Extract the (x, y) coordinate from the center of the cell holding the provided text.  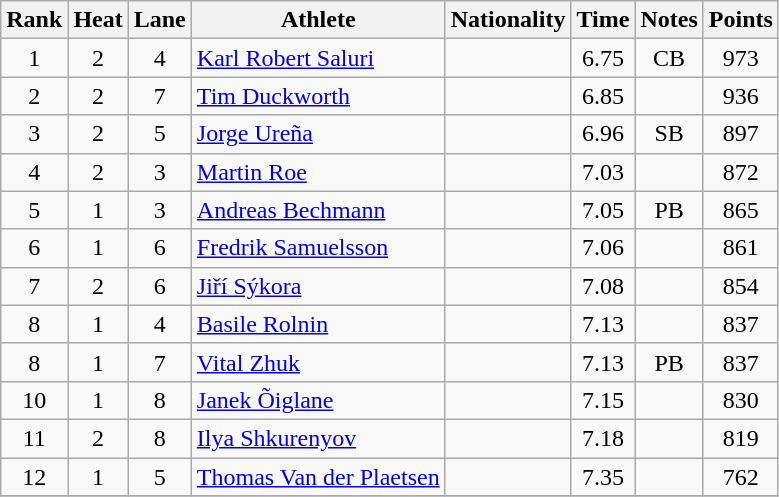
7.05 (603, 210)
12 (34, 477)
Ilya Shkurenyov (318, 438)
7.35 (603, 477)
861 (740, 248)
6.75 (603, 58)
Time (603, 20)
Vital Zhuk (318, 362)
Rank (34, 20)
Basile Rolnin (318, 324)
872 (740, 172)
897 (740, 134)
Nationality (508, 20)
SB (669, 134)
7.03 (603, 172)
7.15 (603, 400)
10 (34, 400)
Athlete (318, 20)
7.18 (603, 438)
6.85 (603, 96)
Points (740, 20)
6.96 (603, 134)
CB (669, 58)
7.08 (603, 286)
Karl Robert Saluri (318, 58)
Thomas Van der Plaetsen (318, 477)
Janek Õiglane (318, 400)
7.06 (603, 248)
Heat (98, 20)
973 (740, 58)
Andreas Bechmann (318, 210)
Jorge Ureña (318, 134)
Lane (160, 20)
Jiří Sýkora (318, 286)
762 (740, 477)
Martin Roe (318, 172)
Tim Duckworth (318, 96)
936 (740, 96)
Notes (669, 20)
819 (740, 438)
Fredrik Samuelsson (318, 248)
830 (740, 400)
11 (34, 438)
865 (740, 210)
854 (740, 286)
